Find where the given text appears and provide that cell's center as (x, y) coordinate. 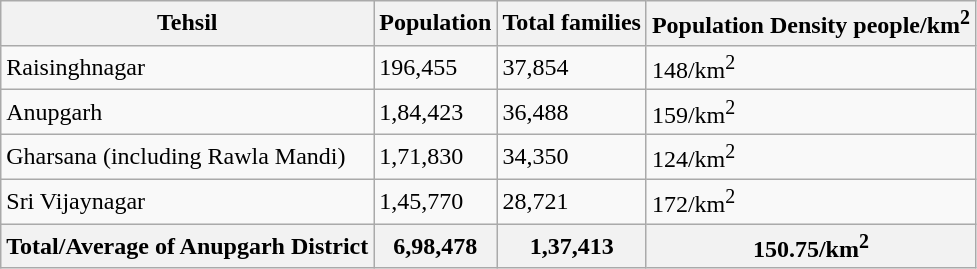
Total families (572, 24)
172/km2 (810, 202)
1,71,830 (436, 156)
36,488 (572, 112)
37,854 (572, 68)
Tehsil (188, 24)
1,84,423 (436, 112)
Gharsana (including Rawla Mandi) (188, 156)
Population Density people/km2 (810, 24)
6,98,478 (436, 246)
Total/Average of Anupgarh District (188, 246)
28,721 (572, 202)
Sri Vijaynagar (188, 202)
Raisinghnagar (188, 68)
148/km2 (810, 68)
196,455 (436, 68)
150.75/km2 (810, 246)
Population (436, 24)
1,37,413 (572, 246)
1,45,770 (436, 202)
159/km2 (810, 112)
124/km2 (810, 156)
Anupgarh (188, 112)
34,350 (572, 156)
